Scan for the cell matching the given text and deliver its [X, Y] coordinate at center. 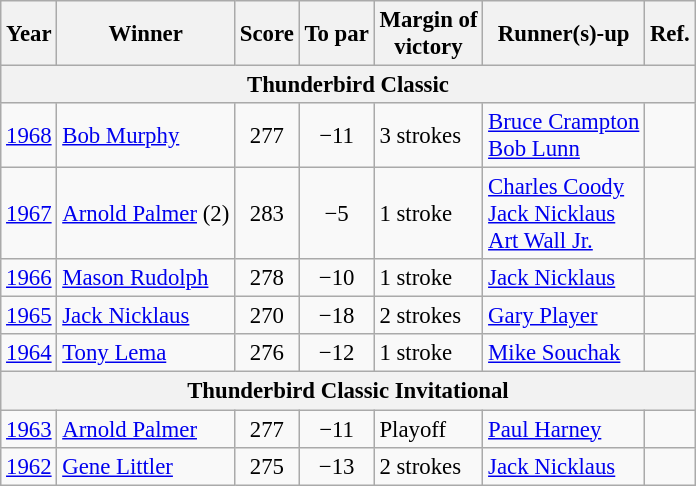
278 [268, 278]
Runner(s)-up [564, 34]
−10 [336, 278]
3 strokes [428, 136]
−5 [336, 214]
283 [268, 214]
−13 [336, 466]
Ref. [670, 34]
Mason Rudolph [146, 278]
To par [336, 34]
1966 [29, 278]
Tony Lema [146, 353]
−12 [336, 353]
Charles Coody Jack Nicklaus Art Wall Jr. [564, 214]
Arnold Palmer [146, 429]
1963 [29, 429]
Mike Souchak [564, 353]
Bruce Crampton Bob Lunn [564, 136]
1964 [29, 353]
Playoff [428, 429]
Margin ofvictory [428, 34]
Thunderbird Classic [348, 85]
Gene Littler [146, 466]
Winner [146, 34]
Bob Murphy [146, 136]
275 [268, 466]
Paul Harney [564, 429]
Year [29, 34]
276 [268, 353]
270 [268, 316]
Arnold Palmer (2) [146, 214]
1965 [29, 316]
1967 [29, 214]
Score [268, 34]
−18 [336, 316]
Thunderbird Classic Invitational [348, 391]
1962 [29, 466]
1968 [29, 136]
Gary Player [564, 316]
